Capture the cell that displays the provided text and extract its [X, Y] central coordinate. 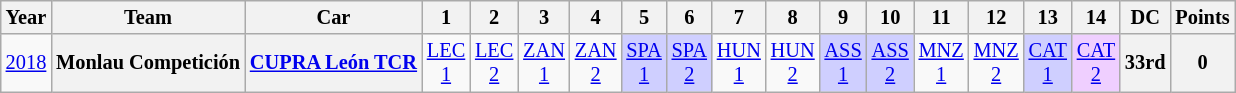
Monlau Competición [148, 63]
ZAN1 [544, 63]
Car [334, 17]
12 [996, 17]
HUN2 [793, 63]
Year [26, 17]
MNZ1 [942, 63]
1 [446, 17]
8 [793, 17]
ASS1 [844, 63]
7 [739, 17]
ZAN2 [596, 63]
ASS2 [890, 63]
5 [644, 17]
14 [1096, 17]
LEC2 [494, 63]
2018 [26, 63]
DC [1145, 17]
9 [844, 17]
2 [494, 17]
Points [1202, 17]
CAT2 [1096, 63]
MNZ2 [996, 63]
13 [1048, 17]
SPA2 [690, 63]
11 [942, 17]
CUPRA León TCR [334, 63]
6 [690, 17]
0 [1202, 63]
10 [890, 17]
3 [544, 17]
HUN1 [739, 63]
33rd [1145, 63]
CAT1 [1048, 63]
Team [148, 17]
4 [596, 17]
LEC1 [446, 63]
SPA1 [644, 63]
